Capture the cell that displays the provided text and extract its (x, y) central coordinate. 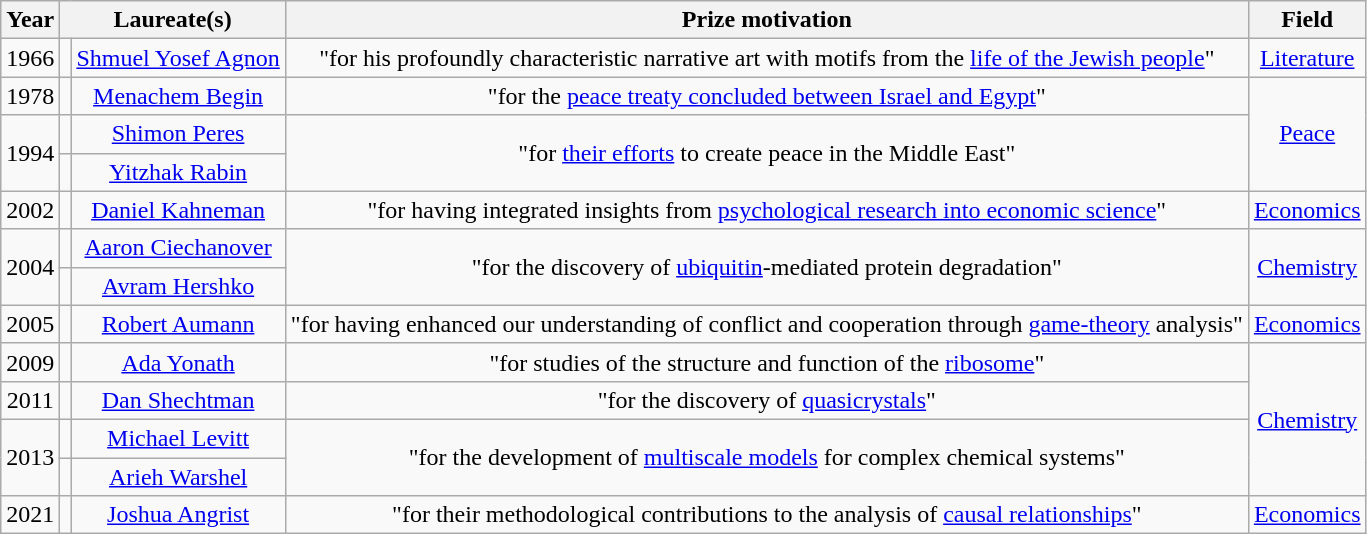
"for the discovery of quasicrystals" (766, 400)
Menachem Begin (178, 96)
Year (30, 20)
"for the peace treaty concluded between Israel and Egypt" (766, 96)
Avram Hershko (178, 286)
Joshua Angrist (178, 515)
Yitzhak Rabin (178, 172)
"for his profoundly characteristic narrative art with motifs from the life of the Jewish people" (766, 58)
Michael Levitt (178, 438)
2013 (30, 457)
Dan Shechtman (178, 400)
Laureate(s) (172, 20)
Aaron Ciechanover (178, 248)
Daniel Kahneman (178, 210)
"for their efforts to create peace in the Middle East" (766, 153)
Literature (1307, 58)
2004 (30, 267)
2011 (30, 400)
"for having enhanced our understanding of conflict and cooperation through game-theory analysis" (766, 324)
"for having integrated insights from psychological research into economic science" (766, 210)
Shmuel Yosef Agnon (178, 58)
2005 (30, 324)
Field (1307, 20)
"for studies of the structure and function of the ribosome" (766, 362)
2021 (30, 515)
Robert Aumann (178, 324)
Shimon Peres (178, 134)
"for their methodological contributions to the analysis of causal relationships" (766, 515)
Arieh Warshel (178, 477)
"for the development of multiscale models for complex chemical systems" (766, 457)
2002 (30, 210)
1966 (30, 58)
Prize motivation (766, 20)
1978 (30, 96)
Ada Yonath (178, 362)
Peace (1307, 134)
"for the discovery of ubiquitin-mediated protein degradation" (766, 267)
1994 (30, 153)
2009 (30, 362)
